Provide the [x, y] coordinate of the cell's center where the given text is located.  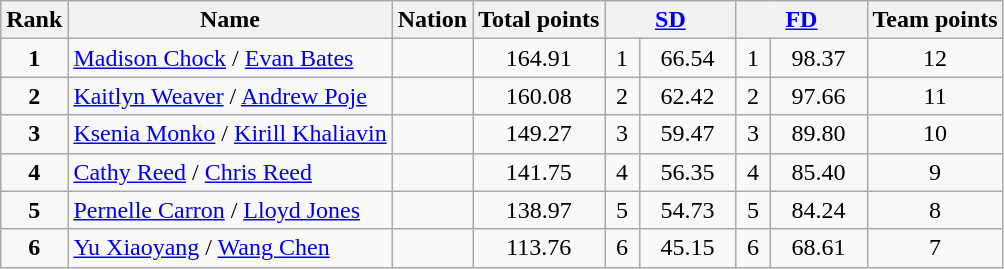
Nation [432, 20]
138.97 [539, 210]
66.54 [688, 58]
89.80 [818, 134]
62.42 [688, 96]
SD [670, 20]
Pernelle Carron / Lloyd Jones [230, 210]
85.40 [818, 172]
Kaitlyn Weaver / Andrew Poje [230, 96]
56.35 [688, 172]
Team points [935, 20]
54.73 [688, 210]
68.61 [818, 248]
Madison Chock / Evan Bates [230, 58]
160.08 [539, 96]
10 [935, 134]
9 [935, 172]
Rank [34, 20]
Total points [539, 20]
45.15 [688, 248]
59.47 [688, 134]
149.27 [539, 134]
Yu Xiaoyang / Wang Chen [230, 248]
84.24 [818, 210]
Name [230, 20]
Ksenia Monko / Kirill Khaliavin [230, 134]
113.76 [539, 248]
7 [935, 248]
97.66 [818, 96]
141.75 [539, 172]
8 [935, 210]
98.37 [818, 58]
FD [802, 20]
Cathy Reed / Chris Reed [230, 172]
164.91 [539, 58]
12 [935, 58]
11 [935, 96]
